Scan for the cell matching the given text and deliver its (x, y) coordinate at center. 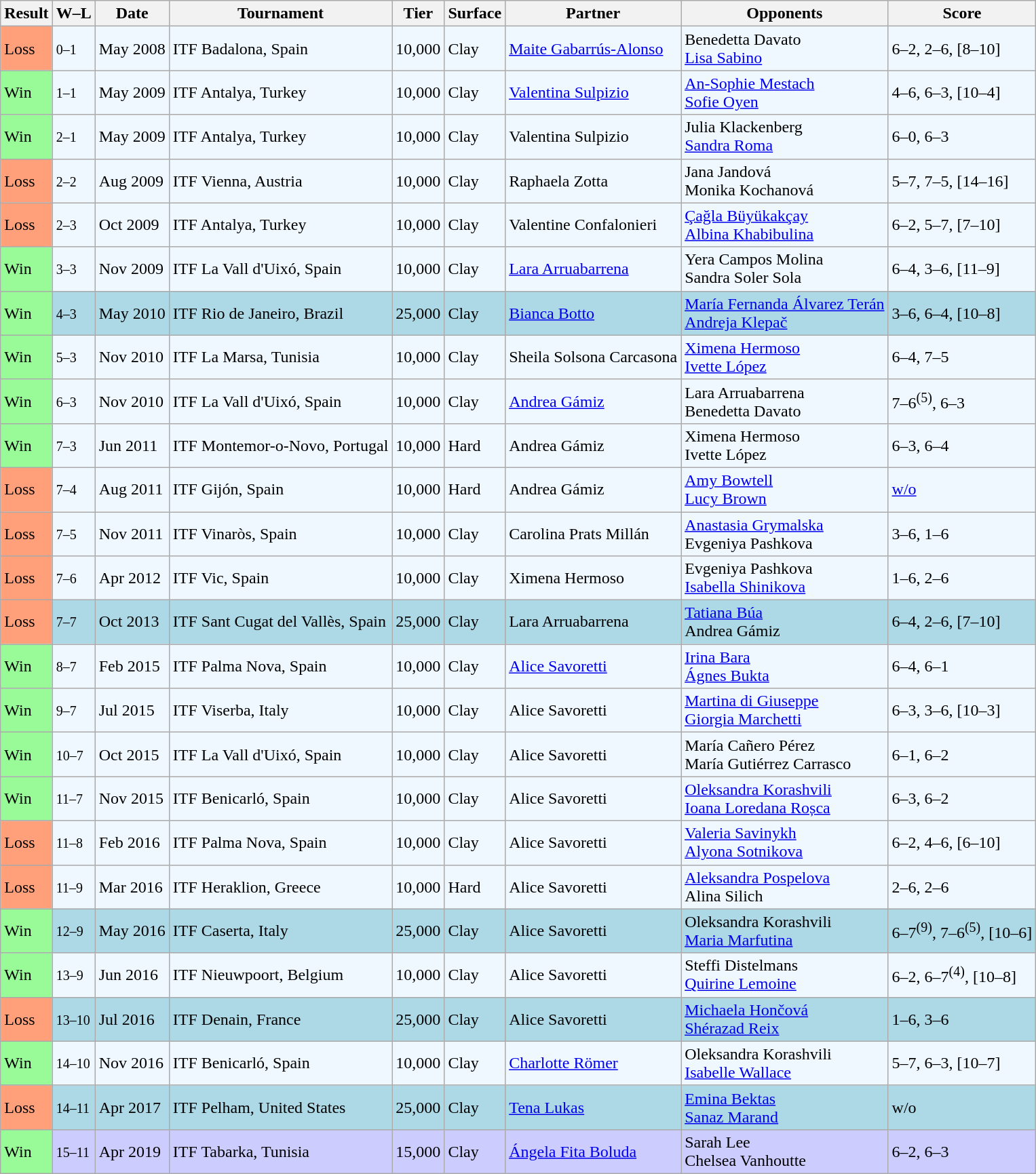
Emina Bektas Sanaz Marand (784, 1107)
ITF Vic, Spain (281, 578)
1–6, 2–6 (962, 578)
Oct 2013 (132, 623)
Mar 2016 (132, 887)
Jul 2016 (132, 1019)
7–4 (73, 490)
ITF Denain, France (281, 1019)
5–3 (73, 357)
Ángela Fita Boluda (593, 1152)
May 2010 (132, 313)
2–3 (73, 225)
An-Sophie Mestach Sofie Oyen (784, 92)
Jun 2016 (132, 975)
María Cañero Pérez María Gutiérrez Carrasco (784, 754)
Jun 2011 (132, 445)
Oct 2009 (132, 225)
Amy Bowtell Lucy Brown (784, 490)
ITF Badalona, Spain (281, 49)
Nov 2009 (132, 269)
Oleksandra Korashvili Ioana Loredana Roșca (784, 799)
Aleksandra Pospelova Alina Silich (784, 887)
6–7(9), 7–6(5), [10–6] (962, 931)
Date (132, 14)
ITF Viserba, Italy (281, 711)
ITF Pelham, United States (281, 1107)
Apr 2017 (132, 1107)
Carolina Prats Millán (593, 533)
ITF Rio de Janeiro, Brazil (281, 313)
13–10 (73, 1019)
Jana Jandová Monika Kochanová (784, 180)
13–9 (73, 975)
6–4, 3–6, [11–9] (962, 269)
Tena Lukas (593, 1107)
Lara Arruabarrena Benedetta Davato (784, 402)
Benedetta Davato Lisa Sabino (784, 49)
6–1, 6–2 (962, 754)
Julia Klackenberg Sandra Roma (784, 137)
4–6, 6–3, [10–4] (962, 92)
6–2, 6–7(4), [10–8] (962, 975)
Michaela Hončová Shérazad Reix (784, 1019)
Oleksandra Korashvili Isabelle Wallace (784, 1063)
ITF Vinaròs, Spain (281, 533)
Anastasia Grymalska Evgeniya Pashkova (784, 533)
1–1 (73, 92)
Aug 2009 (132, 180)
11–9 (73, 887)
Apr 2012 (132, 578)
Tier (418, 14)
Feb 2016 (132, 842)
Apr 2019 (132, 1152)
Evgeniya Pashkova Isabella Shinikova (784, 578)
6–4, 7–5 (962, 357)
2–1 (73, 137)
W–L (73, 14)
ITF Gijón, Spain (281, 490)
2–2 (73, 180)
ITF Sant Cugat del Vallès, Spain (281, 623)
12–9 (73, 931)
Nov 2015 (132, 799)
Oct 2015 (132, 754)
Feb 2015 (132, 666)
Aug 2011 (132, 490)
7–5 (73, 533)
7–6(5), 6–3 (962, 402)
Score (962, 14)
5–7, 6–3, [10–7] (962, 1063)
May 2016 (132, 931)
3–6, 6–4, [10–8] (962, 313)
María Fernanda Álvarez Terán Andreja Klepač (784, 313)
10–7 (73, 754)
Yera Campos Molina Sandra Soler Sola (784, 269)
ITF Vienna, Austria (281, 180)
11–8 (73, 842)
Steffi Distelmans Quirine Lemoine (784, 975)
May 2008 (132, 49)
Ximena Hermoso (593, 578)
Maite Gabarrús-Alonso (593, 49)
ITF Montemor-o-Novo, Portugal (281, 445)
5–7, 7–5, [14–16] (962, 180)
7–3 (73, 445)
9–7 (73, 711)
Result (26, 14)
Raphaela Zotta (593, 180)
6–2, 5–7, [7–10] (962, 225)
Nov 2011 (132, 533)
14–11 (73, 1107)
3–3 (73, 269)
1–6, 3–6 (962, 1019)
ITF La Marsa, Tunisia (281, 357)
6–0, 6–3 (962, 137)
Çağla Büyükakçay Albina Khabibulina (784, 225)
7–7 (73, 623)
6–4, 6–1 (962, 666)
ITF Heraklion, Greece (281, 887)
14–10 (73, 1063)
0–1 (73, 49)
Oleksandra Korashvili Maria Marfutina (784, 931)
6–3 (73, 402)
Sheila Solsona Carcasona (593, 357)
6–3, 6–2 (962, 799)
2–6, 2–6 (962, 887)
Irina Bara Ágnes Bukta (784, 666)
ITF Caserta, Italy (281, 931)
6–2, 2–6, [8–10] (962, 49)
ITF Nieuwpoort, Belgium (281, 975)
6–4, 2–6, [7–10] (962, 623)
6–3, 3–6, [10–3] (962, 711)
4–3 (73, 313)
3–6, 1–6 (962, 533)
6–2, 4–6, [6–10] (962, 842)
15,000 (418, 1152)
Sarah Lee Chelsea Vanhoutte (784, 1152)
Valentine Confalonieri (593, 225)
6–2, 6–3 (962, 1152)
6–3, 6–4 (962, 445)
11–7 (73, 799)
Tournament (281, 14)
ITF Tabarka, Tunisia (281, 1152)
8–7 (73, 666)
Surface (475, 14)
7–6 (73, 578)
Tatiana Búa Andrea Gámiz (784, 623)
15–11 (73, 1152)
Nov 2016 (132, 1063)
Opponents (784, 14)
Valeria Savinykh Alyona Sotnikova (784, 842)
Martina di Giuseppe Giorgia Marchetti (784, 711)
Jul 2015 (132, 711)
Bianca Botto (593, 313)
Charlotte Römer (593, 1063)
Partner (593, 14)
